Pinpoint the cell where the given text exists, returning its [x, y] midpoint coordinate. 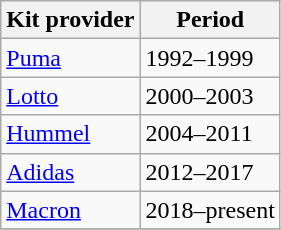
Lotto [70, 96]
Puma [70, 58]
Macron [70, 210]
1992–1999 [210, 58]
Adidas [70, 172]
2000–2003 [210, 96]
Kit provider [70, 20]
2012–2017 [210, 172]
2018–present [210, 210]
Hummel [70, 134]
Period [210, 20]
2004–2011 [210, 134]
